Detect which cell encompasses the target text, then output its [X, Y] center coordinate. 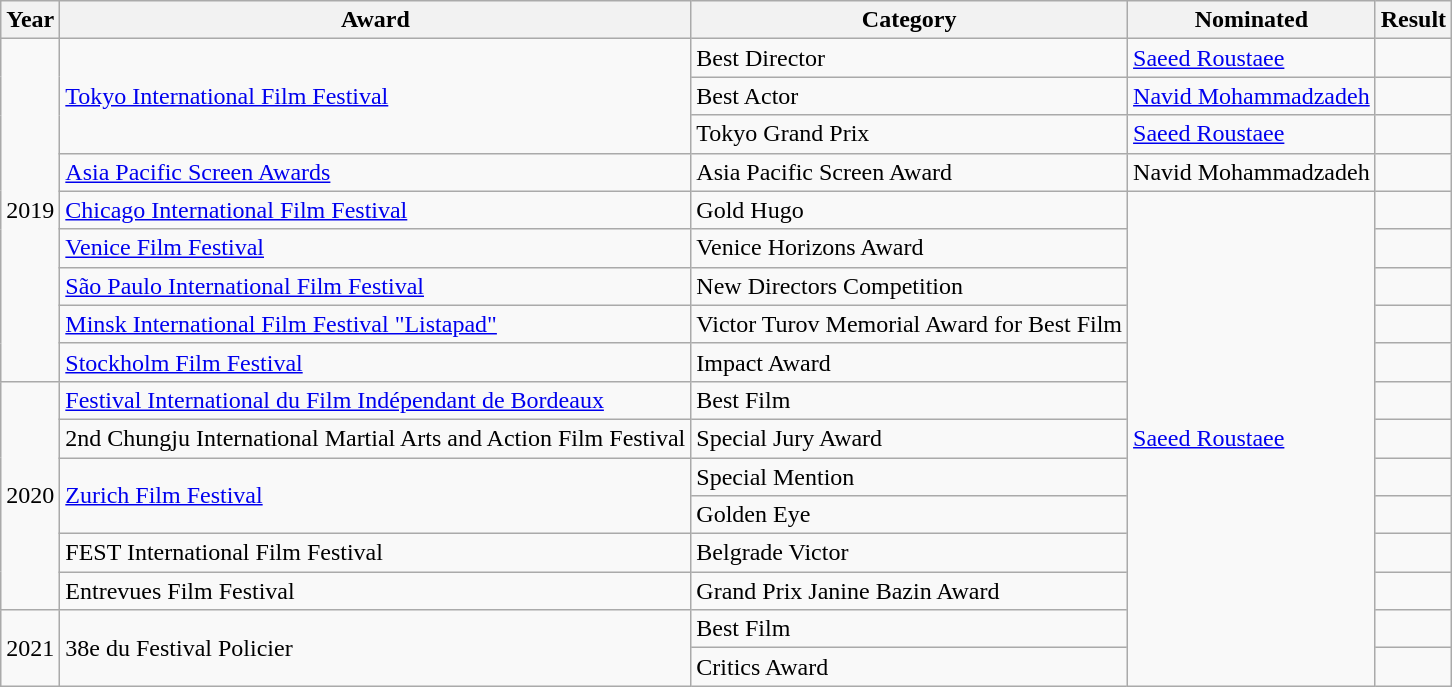
Asia Pacific Screen Award [910, 172]
Venice Horizons Award [910, 248]
Year [30, 20]
Critics Award [910, 667]
Asia Pacific Screen Awards [376, 172]
Tokyo Grand Prix [910, 134]
38e du Festival Policier [376, 648]
Award [376, 20]
2nd Chungju International Martial Arts and Action Film Festival [376, 438]
Stockholm Film Festival [376, 362]
Nominated [1252, 20]
2020 [30, 495]
Best Director [910, 58]
Venice Film Festival [376, 248]
São Paulo International Film Festival [376, 286]
FEST International Film Festival [376, 553]
Festival International du Film Indépendant de Bordeaux [376, 400]
Impact Award [910, 362]
Gold Hugo [910, 210]
2019 [30, 210]
Entrevues Film Festival [376, 591]
Zurich Film Festival [376, 496]
Victor Turov Memorial Award for Best Film [910, 324]
Special Mention [910, 477]
Tokyo International Film Festival [376, 96]
Grand Prix Janine Bazin Award [910, 591]
Minsk International Film Festival "Listapad" [376, 324]
Category [910, 20]
Best Actor [910, 96]
Golden Eye [910, 515]
Result [1413, 20]
Belgrade Victor [910, 553]
2021 [30, 648]
Chicago International Film Festival [376, 210]
New Directors Competition [910, 286]
Special Jury Award [910, 438]
